Output the [X, Y] coordinate of the center of the cell containing the given text.  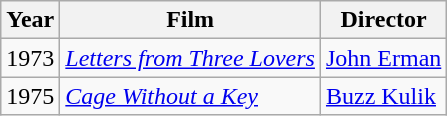
Year [30, 20]
Cage Without a Key [190, 96]
Director [383, 20]
1975 [30, 96]
Buzz Kulik [383, 96]
John Erman [383, 58]
Film [190, 20]
Letters from Three Lovers [190, 58]
1973 [30, 58]
